Pinpoint the cell where the given text exists, returning its (x, y) midpoint coordinate. 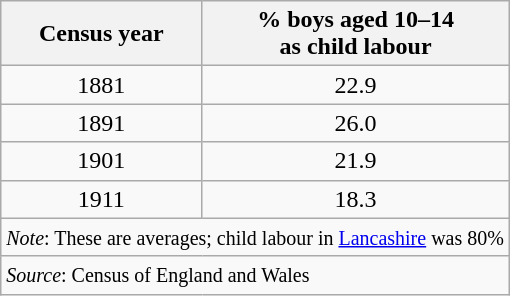
% boys aged 10–14as child labour (356, 34)
22.9 (356, 85)
18.3 (356, 199)
26.0 (356, 123)
1881 (102, 85)
Census year (102, 34)
Source: Census of England and Wales (256, 275)
1911 (102, 199)
1891 (102, 123)
1901 (102, 161)
Note: These are averages; child labour in Lancashire was 80% (256, 237)
21.9 (356, 161)
